Output the [x, y] coordinate of the center of the cell containing the given text.  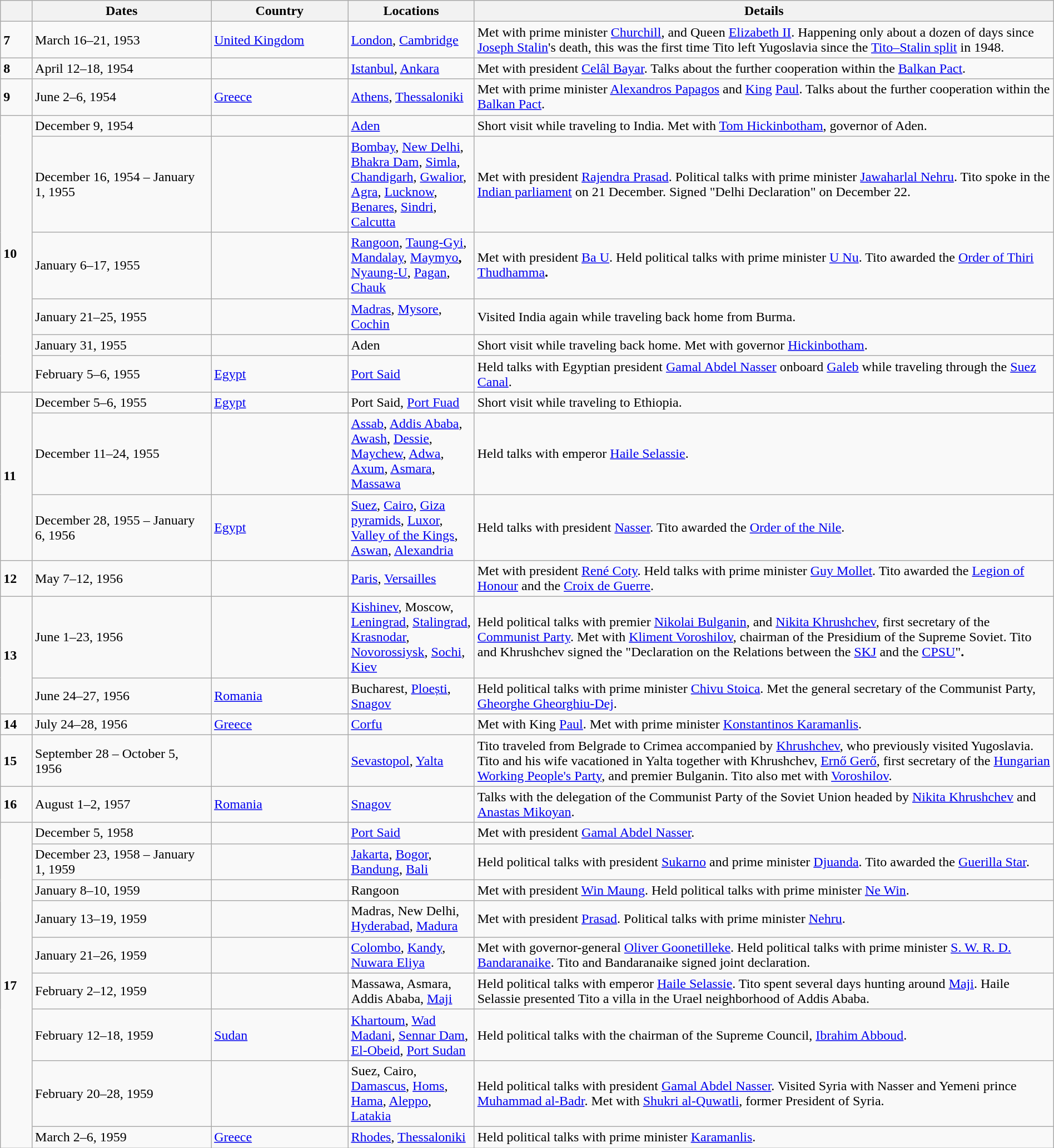
Bucharest, Ploești, Snagov [411, 696]
Port Said, Port Fuad [411, 402]
January 13–19, 1959 [122, 919]
Sevastopol, Yalta [411, 761]
Rhodes, Thessaloniki [411, 1137]
United Kingdom [280, 40]
June 2–6, 1954 [122, 97]
Held political talks with prime minister Chivu Stoica. Met the general secretary of the Communist Party, Gheorghe Gheorghiu-Dej. [764, 696]
December 11–24, 1955 [122, 453]
December 28, 1955 – January 6, 1956 [122, 528]
Dates [122, 11]
Short visit while traveling to India. Met with Tom Hickinbotham, governor of Aden. [764, 126]
Massawa, Asmara, Addis Ababa, Maji [411, 991]
Held talks with president Nasser. Tito awarded the Order of the Nile. [764, 528]
Held talks with emperor Haile Selassie. [764, 453]
14 [17, 725]
May 7–12, 1956 [122, 579]
December 5–6, 1955 [122, 402]
June 24–27, 1956 [122, 696]
17 [17, 985]
16 [17, 805]
Met with president Win Maung. Held political talks with prime minister Ne Win. [764, 890]
13 [17, 656]
April 12–18, 1954 [122, 68]
Jakarta, Bogor, Bandung, Bali [411, 861]
Rangoon [411, 890]
January 8–10, 1959 [122, 890]
15 [17, 761]
8 [17, 68]
Held political talks with prime minister Karamanlis. [764, 1137]
Short visit while traveling to Ethiopia. [764, 402]
Istanbul, Ankara [411, 68]
Madras, Mysore, Cochin [411, 317]
February 2–12, 1959 [122, 991]
Locations [411, 11]
Met with King Paul. Met with prime minister Konstantinos Karamanlis. [764, 725]
September 28 – October 5, 1956 [122, 761]
January 21–26, 1959 [122, 955]
Held political talks with president Sukarno and prime minister Djuanda. Tito awarded the Guerilla Star. [764, 861]
Madras, New Delhi, Hyderabad, Madura [411, 919]
Snagov [411, 805]
Suez, Cairo, Damascus, Homs, Hama, Aleppo, Latakia [411, 1094]
February 12–18, 1959 [122, 1035]
11 [17, 476]
Kishinev, Moscow, Leningrad, Stalingrad, Krasnodar, Novorossiysk, Sochi, Kiev [411, 637]
London, Cambridge [411, 40]
Met with prime minister Alexandros Papagos and King Paul. Talks about the further cooperation within the Balkan Pact. [764, 97]
Met with president Ba U. Held political talks with prime minister U Nu. Tito awarded the Order of Thiri Thudhamma. [764, 266]
Corfu [411, 725]
January 6–17, 1955 [122, 266]
Met with president Celâl Bayar. Talks about the further cooperation within the Balkan Pact. [764, 68]
Details [764, 11]
Sudan [280, 1035]
9 [17, 97]
December 23, 1958 – January 1, 1959 [122, 861]
Met with president René Coty. Held talks with prime minister Guy Mollet. Tito awarded the Legion of Honour and the Croix de Guerre. [764, 579]
Met with president Prasad. Political talks with prime minister Nehru. [764, 919]
March 16–21, 1953 [122, 40]
July 24–28, 1956 [122, 725]
Assab, Addis Ababa, Awash, Dessie, Maychew, Adwa, Axum, Asmara, Massawa [411, 453]
December 5, 1958 [122, 833]
7 [17, 40]
June 1–23, 1956 [122, 637]
February 20–28, 1959 [122, 1094]
Paris, Versailles [411, 579]
Bombay, New Delhi, Bhakra Dam, Simla, Chandigarh, Gwalior, Agra, Lucknow, Benares, Sindri, Calcutta [411, 184]
Suez, Cairo, Giza pyramids, Luxor, Valley of the Kings, Aswan, Alexandria [411, 528]
January 31, 1955 [122, 345]
Held political talks with the chairman of the Supreme Council, Ibrahim Abboud. [764, 1035]
10 [17, 253]
February 5–6, 1955 [122, 373]
January 21–25, 1955 [122, 317]
Country [280, 11]
Held talks with Egyptian president Gamal Abdel Nasser onboard Galeb while traveling through the Suez Canal. [764, 373]
December 16, 1954 – January 1, 1955 [122, 184]
Talks with the delegation of the Communist Party of the Soviet Union headed by Nikita Khrushchev and Anastas Mikoyan. [764, 805]
12 [17, 579]
Met with president Gamal Abdel Nasser. [764, 833]
Short visit while traveling back home. Met with governor Hickinbotham. [764, 345]
Colombo, Kandy, Nuwara Eliya [411, 955]
December 9, 1954 [122, 126]
Visited India again while traveling back home from Burma. [764, 317]
Athens, Thessaloniki [411, 97]
March 2–6, 1959 [122, 1137]
Khartoum, Wad Madani, Sennar Dam, El-Obeid, Port Sudan [411, 1035]
Rangoon, Taung-Gyi, Mandalay, Maymyo, Nyaung-U, Pagan, Chauk [411, 266]
August 1–2, 1957 [122, 805]
